Return [X, Y] of the center of cell containing provided text 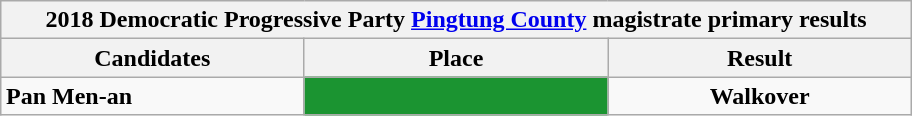
Walkover [760, 96]
Pan Men-an [152, 96]
Place [456, 58]
Candidates [152, 58]
Result [760, 58]
2018 Democratic Progressive Party Pingtung County magistrate primary results [456, 20]
